Detect which cell encompasses the target text, then output its (X, Y) center coordinate. 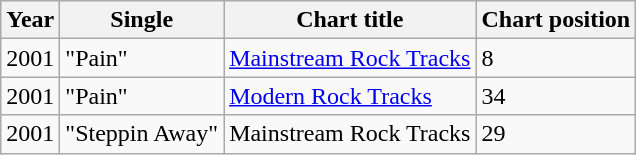
Year (30, 20)
Modern Rock Tracks (350, 96)
8 (556, 58)
Single (142, 20)
29 (556, 134)
Chart title (350, 20)
34 (556, 96)
Chart position (556, 20)
"Steppin Away" (142, 134)
